Provide the (X, Y) coordinate of the cell's center where the given text is located.  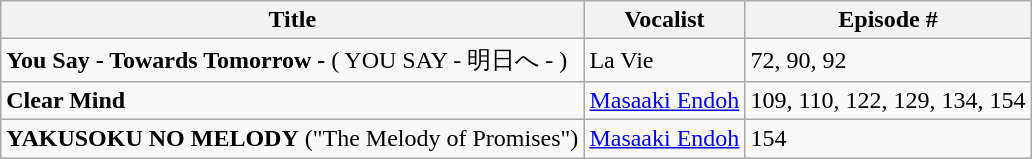
Clear Mind (292, 100)
109, 110, 122, 129, 134, 154 (888, 100)
Title (292, 20)
Vocalist (664, 20)
La Vie (664, 60)
You Say - Towards Tomorrow - ( YOU SAY - 明日へ - ) (292, 60)
Episode # (888, 20)
154 (888, 138)
YAKUSOKU NO MELODY ("The Melody of Promises") (292, 138)
72, 90, 92 (888, 60)
